From the cell containing the given text, extract its center point as (X, Y) coordinate. 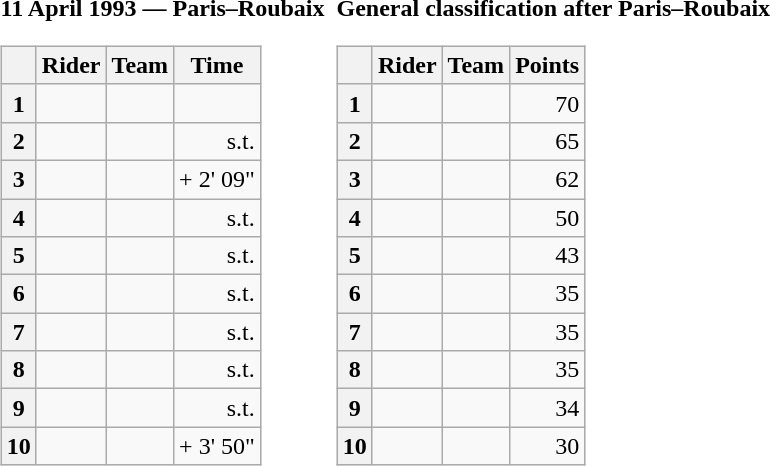
Time (218, 65)
+ 2' 09" (218, 179)
Points (548, 65)
43 (548, 256)
30 (548, 446)
50 (548, 217)
70 (548, 103)
34 (548, 408)
65 (548, 141)
62 (548, 179)
+ 3' 50" (218, 446)
